Identify which cell holds the provided text, then report its [x, y] central coordinate. 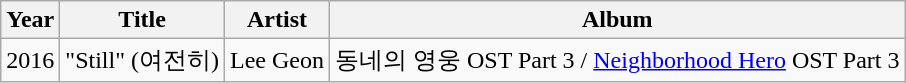
Artist [276, 20]
Lee Geon [276, 60]
2016 [30, 60]
Year [30, 20]
Album [618, 20]
동네의 영웅 OST Part 3 / Neighborhood Hero OST Part 3 [618, 60]
Title [142, 20]
"Still" (여전히) [142, 60]
